For the text-containing cell, return its midpoint in [x, y] coordinate format. 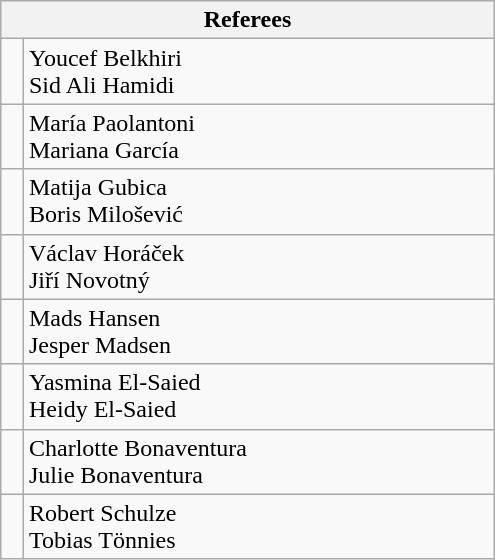
Charlotte BonaventuraJulie Bonaventura [258, 462]
Youcef BelkhiriSid Ali Hamidi [258, 72]
Mads HansenJesper Madsen [258, 332]
Yasmina El-SaiedHeidy El-Saied [258, 396]
Václav HoráčekJiří Novotný [258, 266]
Robert SchulzeTobias Tönnies [258, 526]
Matija GubicaBoris Milošević [258, 202]
María PaolantoniMariana García [258, 136]
Referees [248, 20]
